Detect which cell encompasses the target text, then output its (X, Y) center coordinate. 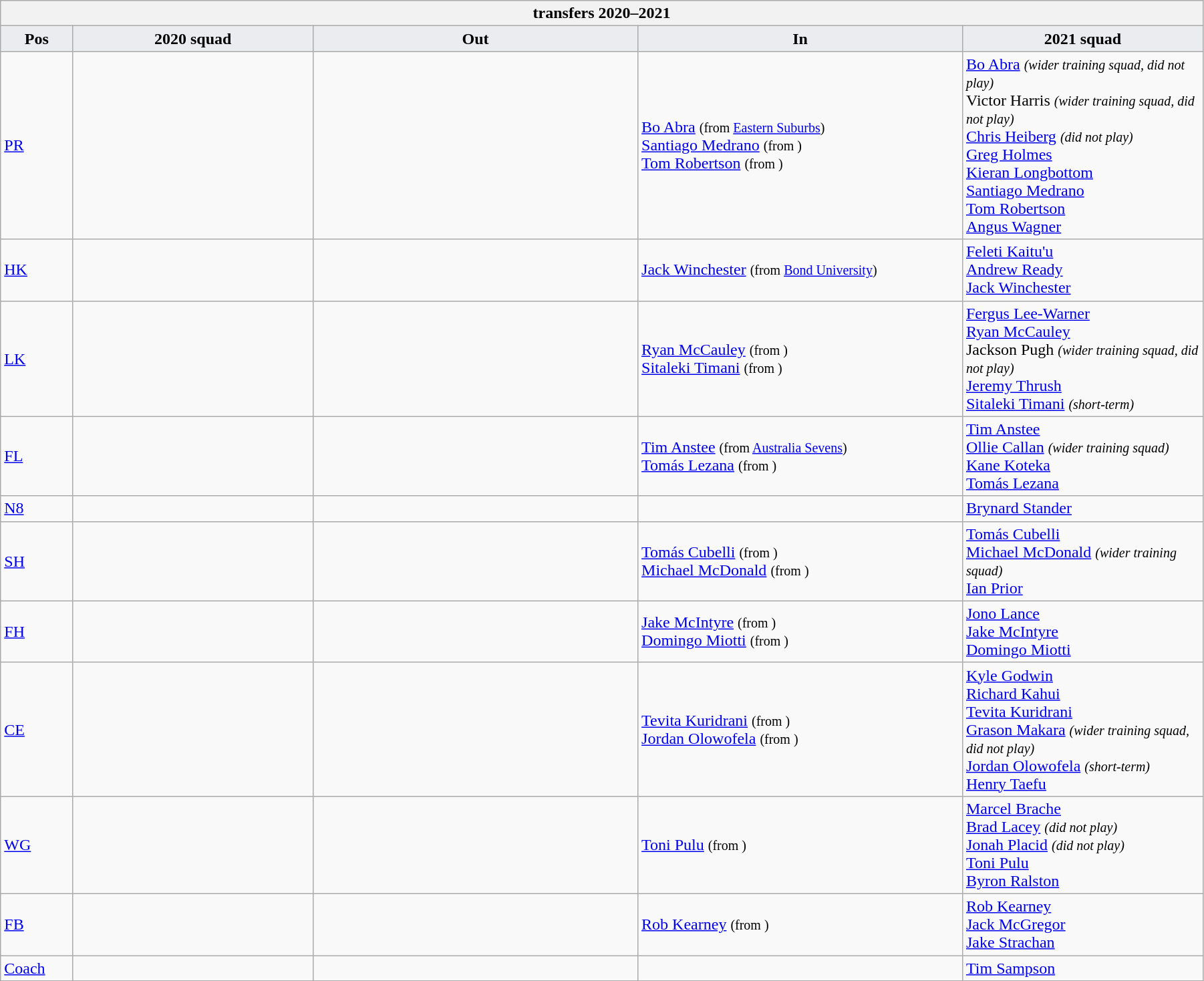
FB (37, 924)
Bo Abra (from Eastern Suburbs) Santiago Medrano (from ) Tom Robertson (from ) (800, 146)
Feleti Kaitu'u Andrew Ready Jack Winchester (1082, 270)
Kyle Godwin Richard Kahui Tevita Kuridrani Grason Makara (wider training squad, did not play) Jordan Olowofela (short-term) Henry Taefu (1082, 729)
Marcel Brache Brad Lacey (did not play) Jonah Placid (did not play) Toni Pulu Byron Ralston (1082, 845)
Ryan McCauley (from ) Sitaleki Timani (from ) (800, 358)
Coach (37, 968)
HK (37, 270)
Jono Lance Jake McIntyre Domingo Miotti (1082, 632)
CE (37, 729)
Tim Anstee (from Australia Sevens) Tomás Lezana (from ) (800, 456)
Rob Kearney Jack McGregor Jake Strachan (1082, 924)
Tim Anstee Ollie Callan (wider training squad) Kane Koteka Tomás Lezana (1082, 456)
PR (37, 146)
Tomás Cubelli (from ) Michael McDonald (from ) (800, 561)
Fergus Lee-Warner Ryan McCauley Jackson Pugh (wider training squad, did not play) Jeremy Thrush Sitaleki Timani (short-term) (1082, 358)
Rob Kearney (from ) (800, 924)
transfers 2020–2021 (602, 13)
WG (37, 845)
Tomás Cubelli Michael McDonald (wider training squad) Ian Prior (1082, 561)
Tim Sampson (1082, 968)
LK (37, 358)
FL (37, 456)
In (800, 39)
Pos (37, 39)
Out (476, 39)
N8 (37, 509)
FH (37, 632)
Jack Winchester (from Bond University) (800, 270)
Toni Pulu (from ) (800, 845)
Brynard Stander (1082, 509)
2021 squad (1082, 39)
SH (37, 561)
Jake McIntyre (from ) Domingo Miotti (from ) (800, 632)
Tevita Kuridrani (from ) Jordan Olowofela (from ) (800, 729)
2020 squad (193, 39)
